Detect which cell encompasses the target text, then output its (X, Y) center coordinate. 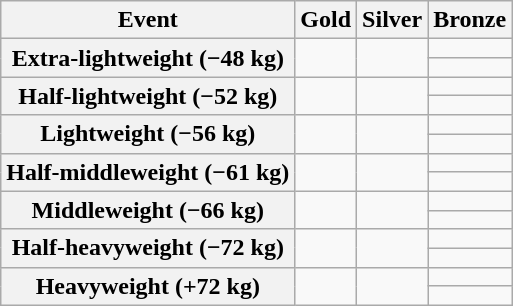
Half-middleweight (−61 kg) (148, 172)
Middleweight (−66 kg) (148, 210)
Lightweight (−56 kg) (148, 134)
Bronze (470, 20)
Heavyweight (+72 kg) (148, 286)
Extra-lightweight (−48 kg) (148, 58)
Event (148, 20)
Half-lightweight (−52 kg) (148, 96)
Gold (326, 20)
Silver (392, 20)
Half-heavyweight (−72 kg) (148, 248)
